Scan for the cell matching the given text and deliver its (x, y) coordinate at center. 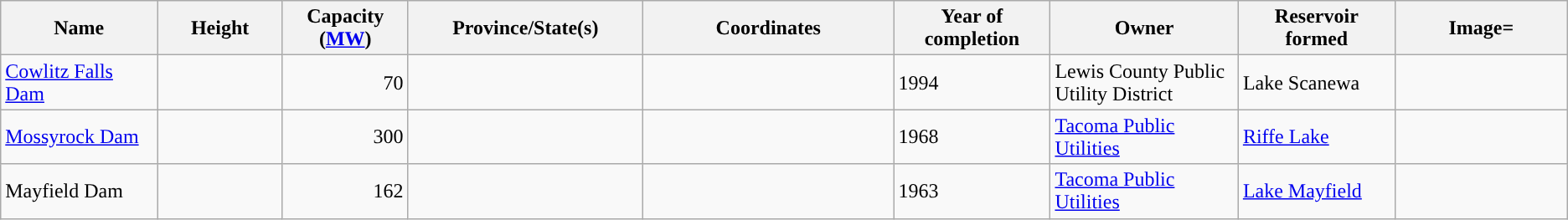
Height (220, 28)
Riffe Lake (1317, 137)
Owner (1144, 28)
Lewis County Public Utility District (1144, 82)
Reservoir formed (1317, 28)
Cowlitz Falls Dam (79, 82)
Year of completion (972, 28)
Coordinates (769, 28)
70 (345, 82)
Lake Mayfield (1317, 191)
Capacity (MW) (345, 28)
Name (79, 28)
1963 (972, 191)
162 (345, 191)
300 (345, 137)
1994 (972, 82)
Lake Scanewa (1317, 82)
Mossyrock Dam (79, 137)
Mayfield Dam (79, 191)
Image= (1481, 28)
1968 (972, 137)
Province/State(s) (526, 28)
